Extract the (x, y) coordinate from the center of the cell holding the provided text.  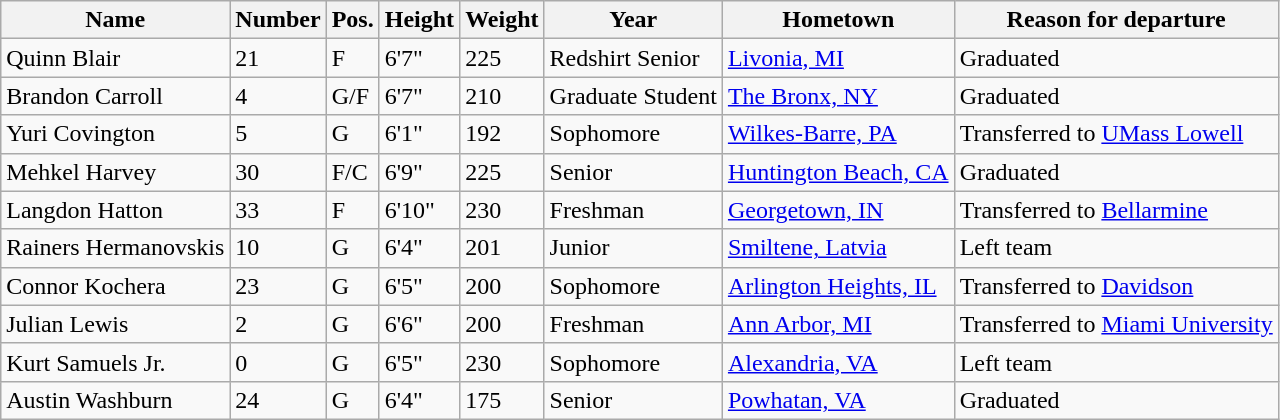
Hometown (838, 20)
Georgetown, IN (838, 210)
Weight (502, 20)
Height (419, 20)
23 (278, 286)
0 (278, 362)
Transferred to Miami University (1116, 324)
Rainers Hermanovskis (116, 248)
33 (278, 210)
6'9" (419, 172)
Mehkel Harvey (116, 172)
Julian Lewis (116, 324)
30 (278, 172)
Alexandria, VA (838, 362)
G/F (352, 96)
Reason for departure (1116, 20)
Quinn Blair (116, 58)
6'10" (419, 210)
Huntington Beach, CA (838, 172)
5 (278, 134)
Redshirt Senior (633, 58)
Pos. (352, 20)
Transferred to Bellarmine (1116, 210)
4 (278, 96)
Austin Washburn (116, 400)
10 (278, 248)
175 (502, 400)
Ann Arbor, MI (838, 324)
Wilkes-Barre, PA (838, 134)
Transferred to UMass Lowell (1116, 134)
Brandon Carroll (116, 96)
210 (502, 96)
Smiltene, Latvia (838, 248)
Transferred to Davidson (1116, 286)
The Bronx, NY (838, 96)
Year (633, 20)
Connor Kochera (116, 286)
192 (502, 134)
Graduate Student (633, 96)
Name (116, 20)
Arlington Heights, IL (838, 286)
F/C (352, 172)
Powhatan, VA (838, 400)
201 (502, 248)
2 (278, 324)
Livonia, MI (838, 58)
Number (278, 20)
Langdon Hatton (116, 210)
Kurt Samuels Jr. (116, 362)
6'1" (419, 134)
24 (278, 400)
6'6" (419, 324)
Junior (633, 248)
Yuri Covington (116, 134)
21 (278, 58)
